Capture the cell that displays the provided text and extract its [X, Y] central coordinate. 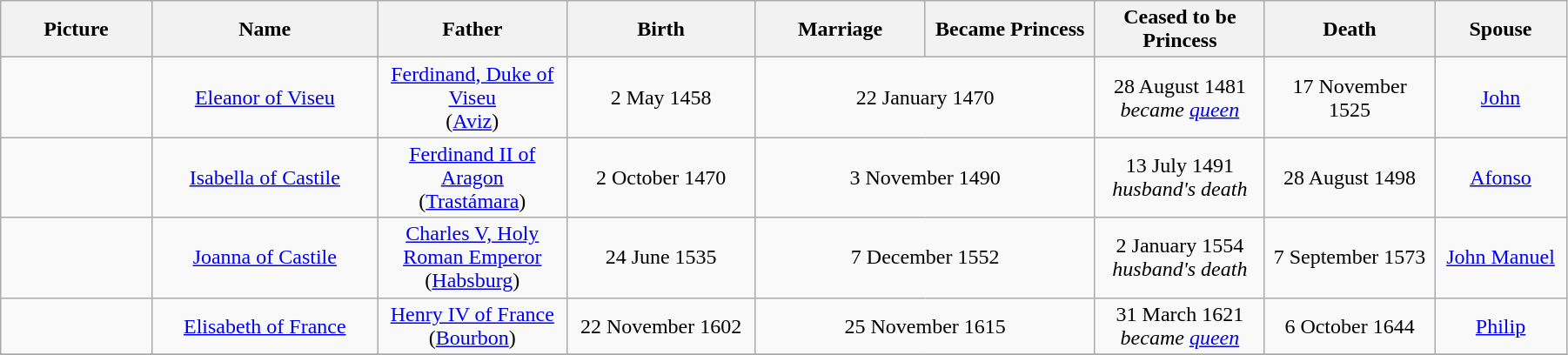
Became Princess [1009, 30]
22 January 1470 [925, 97]
6 October 1644 [1349, 325]
Eleanor of Viseu [265, 97]
Ferdinand II of Aragon (Trastámara) [472, 177]
Death [1349, 30]
Charles V, Holy Roman Emperor (Habsburg) [472, 258]
22 November 1602 [661, 325]
John [1501, 97]
Ceased to be Princess [1180, 30]
Picture [77, 30]
2 October 1470 [661, 177]
Spouse [1501, 30]
Isabella of Castile [265, 177]
3 November 1490 [925, 177]
Henry IV of France (Bourbon) [472, 325]
24 June 1535 [661, 258]
7 September 1573 [1349, 258]
31 March 1621became queen [1180, 325]
2 May 1458 [661, 97]
2 January 1554husband's death [1180, 258]
28 August 1498 [1349, 177]
13 July 1491husband's death [1180, 177]
Afonso [1501, 177]
Name [265, 30]
Marriage [841, 30]
Philip [1501, 325]
25 November 1615 [925, 325]
John Manuel [1501, 258]
7 December 1552 [925, 258]
28 August 1481became queen [1180, 97]
17 November 1525 [1349, 97]
Ferdinand, Duke of Viseu(Aviz) [472, 97]
Joanna of Castile [265, 258]
Birth [661, 30]
Father [472, 30]
Elisabeth of France [265, 325]
